Scan for the cell matching the given text and deliver its [x, y] coordinate at center. 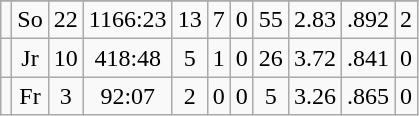
26 [270, 58]
3 [66, 96]
3.26 [314, 96]
418:48 [128, 58]
Jr [30, 58]
10 [66, 58]
.841 [368, 58]
3.72 [314, 58]
92:07 [128, 96]
22 [66, 20]
Fr [30, 96]
So [30, 20]
2.83 [314, 20]
7 [218, 20]
55 [270, 20]
13 [190, 20]
1166:23 [128, 20]
.892 [368, 20]
1 [218, 58]
.865 [368, 96]
